Scan for the cell matching the given text and deliver its [x, y] coordinate at center. 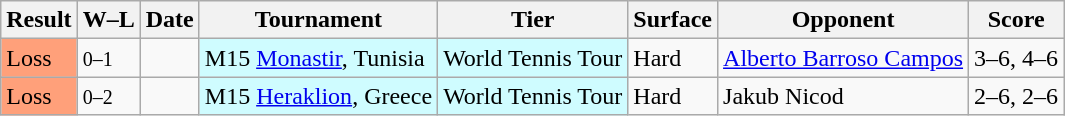
2–6, 2–6 [1016, 96]
0–2 [108, 96]
Jakub Nicod [844, 96]
Date [170, 20]
Opponent [844, 20]
Score [1016, 20]
Alberto Barroso Campos [844, 58]
Tournament [318, 20]
Tier [533, 20]
M15 Heraklion, Greece [318, 96]
0–1 [108, 58]
3–6, 4–6 [1016, 58]
Result [39, 20]
W–L [108, 20]
M15 Monastir, Tunisia [318, 58]
Surface [673, 20]
